Detect which cell encompasses the target text, then output its [x, y] center coordinate. 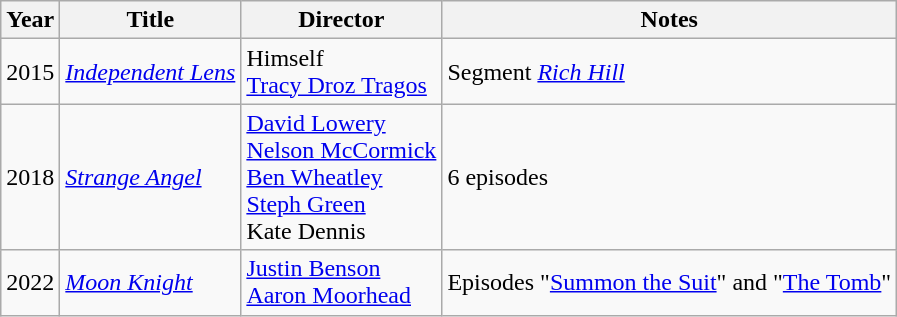
6 episodes [670, 177]
Episodes "Summon the Suit" and "The Tomb" [670, 282]
Moon Knight [150, 282]
Title [150, 20]
Strange Angel [150, 177]
Independent Lens [150, 72]
Year [30, 20]
David LoweryNelson McCormickBen WheatleySteph GreenKate Dennis [342, 177]
Segment Rich Hill [670, 72]
2022 [30, 282]
2015 [30, 72]
Justin BensonAaron Moorhead [342, 282]
HimselfTracy Droz Tragos [342, 72]
Notes [670, 20]
2018 [30, 177]
Director [342, 20]
